Find where the given text appears and provide that cell's center as [X, Y] coordinate. 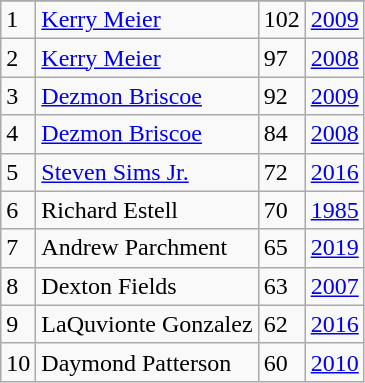
Richard Estell [147, 210]
2010 [334, 362]
65 [282, 248]
Daymond Patterson [147, 362]
60 [282, 362]
97 [282, 58]
84 [282, 134]
2007 [334, 286]
LaQuvionte Gonzalez [147, 324]
5 [18, 172]
7 [18, 248]
9 [18, 324]
Steven Sims Jr. [147, 172]
Dexton Fields [147, 286]
1 [18, 20]
102 [282, 20]
2019 [334, 248]
92 [282, 96]
63 [282, 286]
6 [18, 210]
Andrew Parchment [147, 248]
8 [18, 286]
70 [282, 210]
3 [18, 96]
4 [18, 134]
10 [18, 362]
72 [282, 172]
2 [18, 58]
1985 [334, 210]
62 [282, 324]
